Capture the cell that displays the provided text and extract its (x, y) central coordinate. 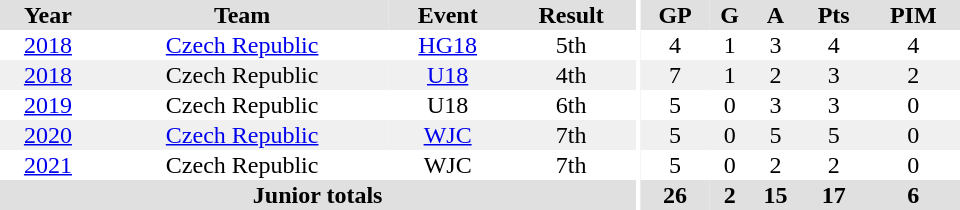
17 (834, 195)
2020 (48, 135)
7 (675, 75)
HG18 (447, 45)
6th (571, 105)
Pts (834, 15)
G (730, 15)
A (776, 15)
2019 (48, 105)
5th (571, 45)
PIM (914, 15)
6 (914, 195)
15 (776, 195)
Year (48, 15)
Junior totals (318, 195)
Event (447, 15)
4th (571, 75)
2021 (48, 165)
26 (675, 195)
GP (675, 15)
Team (242, 15)
Result (571, 15)
